Extract the [x, y] coordinate from the center of the cell holding the provided text.  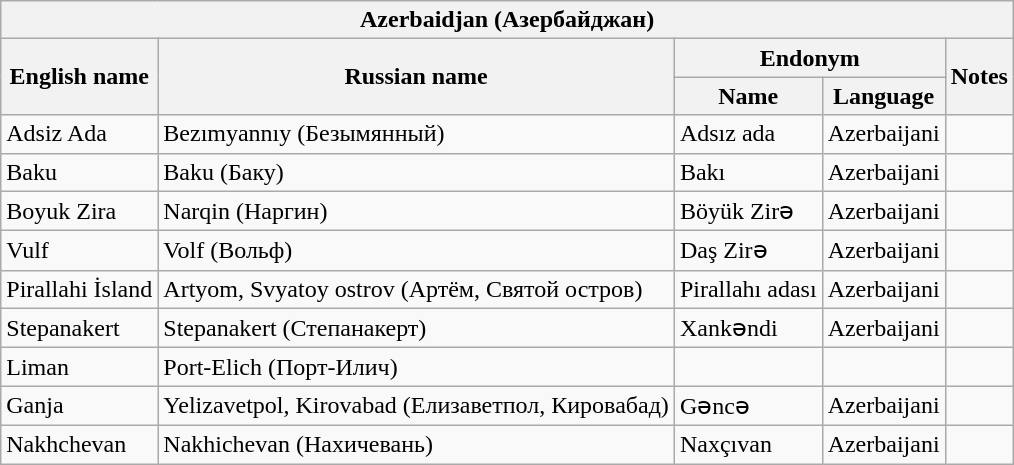
Xankəndi [748, 328]
Stepanakert (Степанакерт) [416, 328]
Ganja [80, 406]
Liman [80, 367]
Adsiz Ada [80, 134]
Pirallahı adası [748, 289]
Baku (Баку) [416, 172]
Vulf [80, 251]
Azerbaidjan (Азербайджан) [508, 20]
Böyük Zirə [748, 211]
Yelizavetpol, Kirovabad (Елизаветпол, Кировабад) [416, 406]
Bakı [748, 172]
Boyuk Zira [80, 211]
Endonym [810, 58]
Daş Zirə [748, 251]
Artyom, Svyatoy ostrov (Артём, Святой остров) [416, 289]
Stepanakert [80, 328]
Notes [979, 77]
Russian name [416, 77]
Language [884, 96]
Name [748, 96]
Bezımyannıy (Безымянный) [416, 134]
English name [80, 77]
Naxçıvan [748, 444]
Nakhchevan [80, 444]
Port-Elich (Порт-Илич) [416, 367]
Baku [80, 172]
Narqin (Наргин) [416, 211]
Nakhichevan (Нахичевань) [416, 444]
Volf (Вольф) [416, 251]
Gəncə [748, 406]
Pirallahi İsland [80, 289]
Adsız ada [748, 134]
